Provide the (X, Y) coordinate of the cell's center where the given text is located.  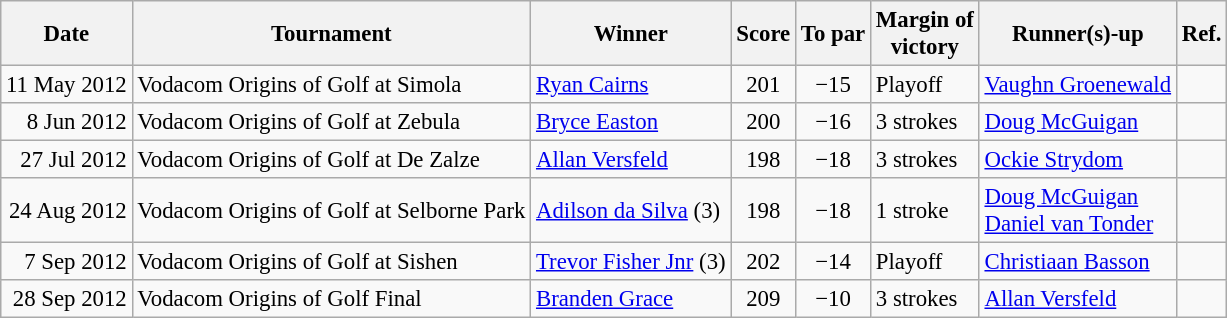
7 Sep 2012 (66, 262)
Vodacom Origins of Golf at Selborne Park (332, 210)
202 (764, 262)
11 May 2012 (66, 85)
Margin ofvictory (924, 34)
Doug McGuigan Daniel van Tonder (1078, 210)
Ref. (1201, 34)
28 Sep 2012 (66, 299)
Runner(s)-up (1078, 34)
Branden Grace (631, 299)
1 stroke (924, 210)
8 Jun 2012 (66, 122)
−15 (834, 85)
Vodacom Origins of Golf at Zebula (332, 122)
Tournament (332, 34)
201 (764, 85)
Trevor Fisher Jnr (3) (631, 262)
200 (764, 122)
27 Jul 2012 (66, 160)
209 (764, 299)
Ryan Cairns (631, 85)
Date (66, 34)
24 Aug 2012 (66, 210)
Ockie Strydom (1078, 160)
Vodacom Origins of Golf at Simola (332, 85)
Christiaan Basson (1078, 262)
Vaughn Groenewald (1078, 85)
Vodacom Origins of Golf at De Zalze (332, 160)
−10 (834, 299)
Bryce Easton (631, 122)
Score (764, 34)
Adilson da Silva (3) (631, 210)
Doug McGuigan (1078, 122)
Vodacom Origins of Golf at Sishen (332, 262)
−14 (834, 262)
Vodacom Origins of Golf Final (332, 299)
−16 (834, 122)
To par (834, 34)
Winner (631, 34)
